Scan for the cell matching the given text and deliver its (x, y) coordinate at center. 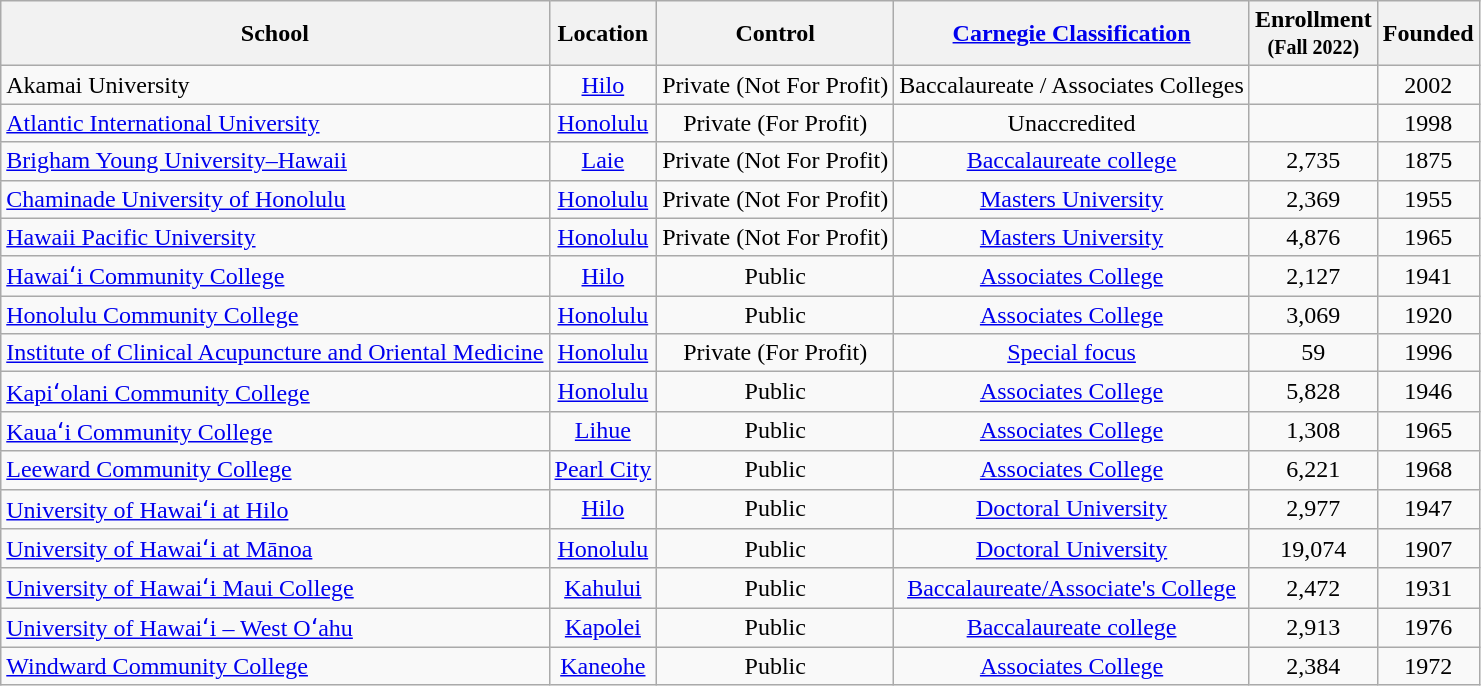
1920 (1428, 315)
University of Hawaiʻi at Hilo (275, 509)
University of Hawaiʻi at Mānoa (275, 549)
1968 (1428, 470)
School (275, 34)
Atlantic International University (275, 123)
2,913 (1313, 628)
Enrollment(Fall 2022) (1313, 34)
1996 (1428, 353)
Brigham Young University–Hawaii (275, 161)
1946 (1428, 392)
2,472 (1313, 588)
Windward Community College (275, 666)
19,074 (1313, 549)
Special focus (1072, 353)
Control (776, 34)
Kauaʻi Community College (275, 431)
2,384 (1313, 666)
Laie (603, 161)
Unaccredited (1072, 123)
Institute of Clinical Acupuncture and Oriental Medicine (275, 353)
59 (1313, 353)
1941 (1428, 276)
1998 (1428, 123)
Baccalaureate/Associate's College (1072, 588)
Kahului (603, 588)
1955 (1428, 199)
5,828 (1313, 392)
2002 (1428, 85)
Leeward Community College (275, 470)
2,127 (1313, 276)
Lihue (603, 431)
2,369 (1313, 199)
Kapolei (603, 628)
2,735 (1313, 161)
Founded (1428, 34)
6,221 (1313, 470)
1976 (1428, 628)
1907 (1428, 549)
1947 (1428, 509)
University of Hawaiʻi – West Oʻahu (275, 628)
Akamai University (275, 85)
1,308 (1313, 431)
Baccalaureate / Associates Colleges (1072, 85)
1931 (1428, 588)
3,069 (1313, 315)
Kapiʻolani Community College (275, 392)
University of Hawaiʻi Maui College (275, 588)
Hawaiʻi Community College (275, 276)
1972 (1428, 666)
Pearl City (603, 470)
Hawaii Pacific University (275, 237)
Location (603, 34)
Chaminade University of Honolulu (275, 199)
Honolulu Community College (275, 315)
1875 (1428, 161)
4,876 (1313, 237)
2,977 (1313, 509)
Carnegie Classification (1072, 34)
Kaneohe (603, 666)
